Determine the (X, Y) coordinate at the center of the cell enclosing the given text.  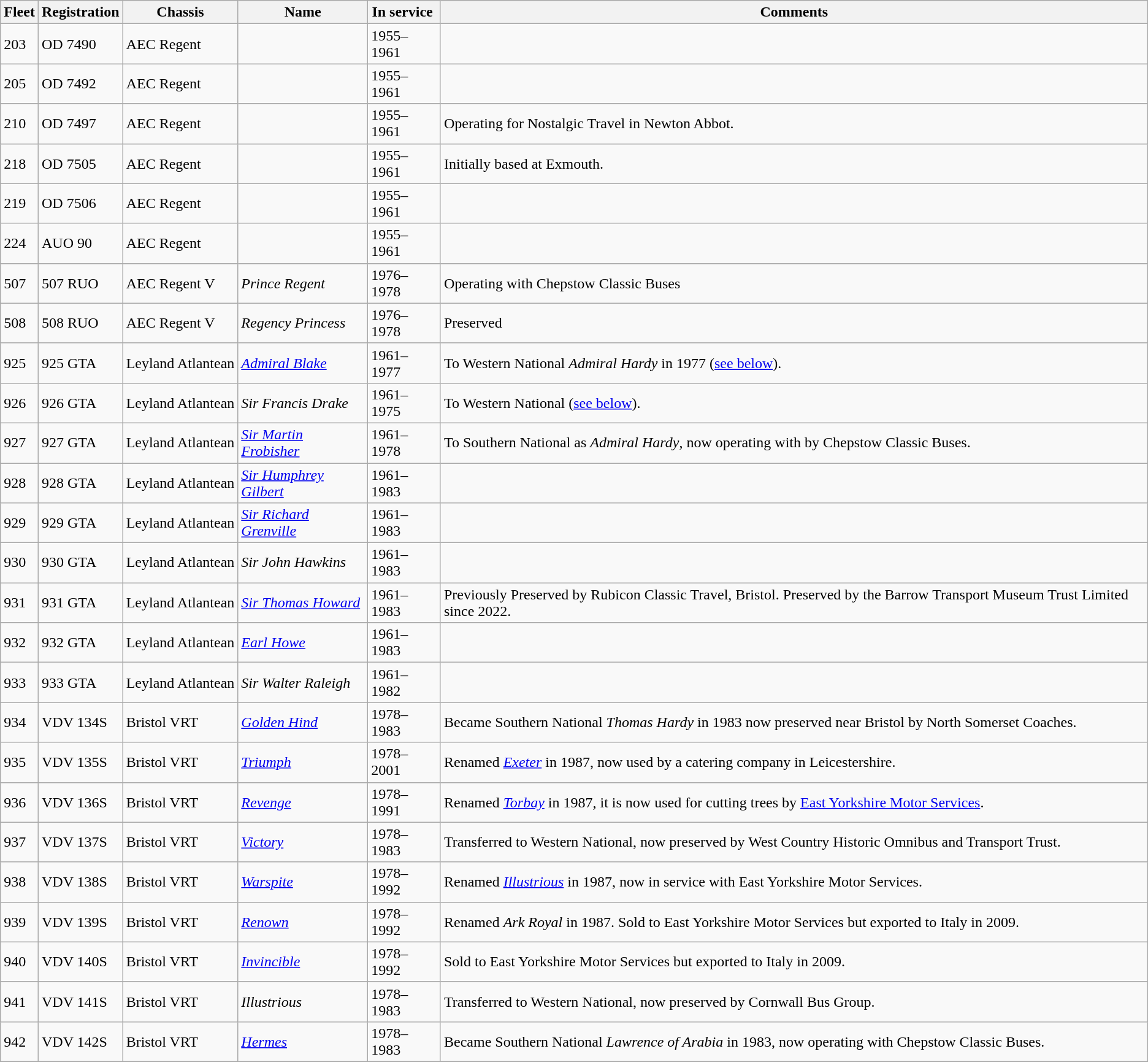
Regency Princess (303, 323)
Prince Regent (303, 283)
935 (20, 762)
Previously Preserved by Rubicon Classic Travel, Bristol. Preserved by the Barrow Transport Museum Trust Limited since 2022. (794, 602)
205 (20, 83)
OD 7490 (80, 44)
Invincible (303, 962)
1978–2001 (405, 762)
930 GTA (80, 563)
507 RUO (80, 283)
Golden Hind (303, 723)
Became Southern National Thomas Hardy in 1983 now preserved near Bristol by North Somerset Coaches. (794, 723)
Sir Thomas Howard (303, 602)
To Western National (see below). (794, 402)
Chassis (180, 12)
Sir Richard Grenville (303, 523)
OD 7497 (80, 124)
929 (20, 523)
Hermes (303, 1042)
Sir John Hawkins (303, 563)
Renamed Illustrious in 1987, now in service with East Yorkshire Motor Services. (794, 882)
To Western National Admiral Hardy in 1977 (see below). (794, 363)
1961–1975 (405, 402)
VDV 137S (80, 842)
Operating with Chepstow Classic Buses (794, 283)
VDV 136S (80, 802)
Preserved (794, 323)
Became Southern National Lawrence of Arabia in 1983, now operating with Chepstow Classic Buses. (794, 1042)
VDV 140S (80, 962)
929 GTA (80, 523)
219 (20, 204)
To Southern National as Admiral Hardy, now operating with by Chepstow Classic Buses. (794, 443)
508 (20, 323)
224 (20, 243)
Fleet (20, 12)
AUO 90 (80, 243)
In service (405, 12)
Renamed Exeter in 1987, now used by a catering company in Leicestershire. (794, 762)
928 GTA (80, 482)
Warspite (303, 882)
926 (20, 402)
VDV 141S (80, 1001)
Sir Francis Drake (303, 402)
Sir Martin Frobisher (303, 443)
Registration (80, 12)
Operating for Nostalgic Travel in Newton Abbot. (794, 124)
OD 7492 (80, 83)
Earl Howe (303, 643)
Triumph (303, 762)
Sir Humphrey Gilbert (303, 482)
Revenge (303, 802)
Sold to East Yorkshire Motor Services but exported to Italy in 2009. (794, 962)
203 (20, 44)
930 (20, 563)
933 GTA (80, 682)
934 (20, 723)
Admiral Blake (303, 363)
Transferred to Western National, now preserved by Cornwall Bus Group. (794, 1001)
936 (20, 802)
937 (20, 842)
927 GTA (80, 443)
508 RUO (80, 323)
218 (20, 163)
1961–1982 (405, 682)
Renown (303, 922)
932 (20, 643)
Renamed Torbay in 1987, it is now used for cutting trees by East Yorkshire Motor Services. (794, 802)
VDV 139S (80, 922)
Victory (303, 842)
926 GTA (80, 402)
1961–1978 (405, 443)
1961–1977 (405, 363)
931 (20, 602)
Renamed Ark Royal in 1987. Sold to East Yorkshire Motor Services but exported to Italy in 2009. (794, 922)
210 (20, 124)
OD 7505 (80, 163)
932 GTA (80, 643)
VDV 142S (80, 1042)
927 (20, 443)
Comments (794, 12)
939 (20, 922)
940 (20, 962)
Name (303, 12)
933 (20, 682)
VDV 138S (80, 882)
VDV 134S (80, 723)
OD 7506 (80, 204)
928 (20, 482)
925 GTA (80, 363)
931 GTA (80, 602)
925 (20, 363)
942 (20, 1042)
1978–1991 (405, 802)
Initially based at Exmouth. (794, 163)
938 (20, 882)
Transferred to Western National, now preserved by West Country Historic Omnibus and Transport Trust. (794, 842)
Sir Walter Raleigh (303, 682)
Illustrious (303, 1001)
VDV 135S (80, 762)
941 (20, 1001)
507 (20, 283)
